Locate the cell with the specified text and output its [x, y] center coordinate. 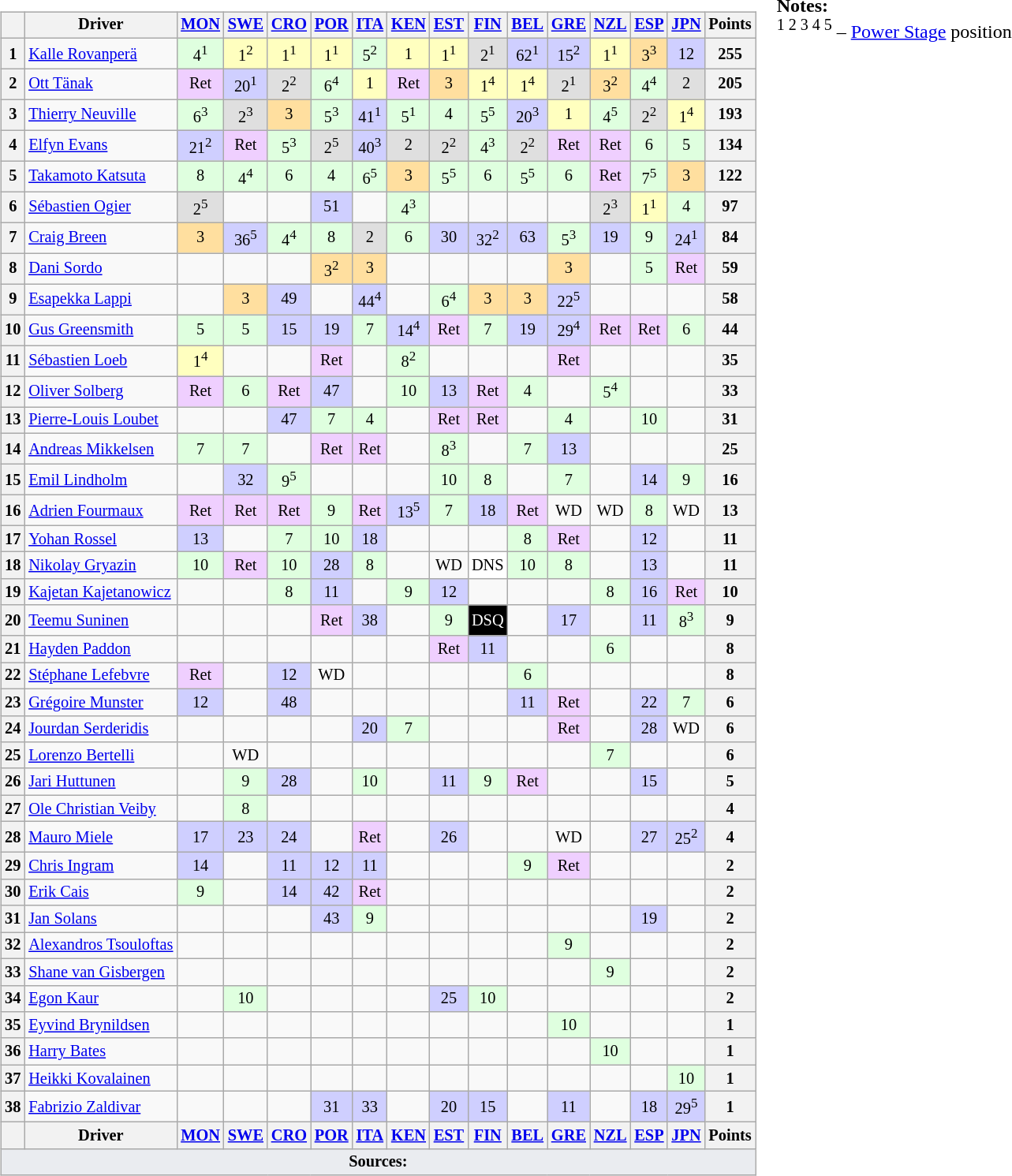
122 [730, 177]
Chris Ingram [101, 866]
203 [528, 115]
134 [730, 145]
DSQ [487, 620]
36 [13, 1051]
Craig Breen [101, 238]
Jari Huttunen [101, 782]
621 [528, 54]
Elfyn Evans [101, 145]
29 [13, 866]
252 [686, 838]
Egon Kaur [101, 999]
Mauro Miele [101, 838]
Ole Christian Veiby [101, 808]
Dani Sordo [101, 268]
34 [13, 999]
Kalle Rovanperä [101, 54]
255 [730, 54]
295 [686, 1107]
225 [569, 300]
41 [200, 54]
Fabrizio Zaldivar [101, 1107]
Oliver Solberg [101, 391]
411 [370, 115]
403 [370, 145]
135 [409, 510]
Adrien Fourmaux [101, 510]
201 [246, 84]
52 [370, 54]
Andreas Mikkelsen [101, 448]
97 [730, 207]
58 [730, 300]
193 [730, 115]
75 [648, 177]
Erik Cais [101, 892]
48 [289, 702]
Sébastien Loeb [101, 361]
Teemu Suninen [101, 620]
Kajetan Kajetanowicz [101, 592]
152 [569, 54]
Lorenzo Bertelli [101, 756]
241 [686, 238]
Sébastien Ogier [101, 207]
49 [289, 300]
144 [409, 330]
Hayden Paddon [101, 649]
DNS [487, 566]
Emil Lindholm [101, 480]
37 [13, 1078]
Harry Bates [101, 1051]
59 [730, 268]
Nikolay Gryazin [101, 566]
Jan Solans [101, 919]
65 [370, 177]
205 [730, 84]
444 [370, 300]
Shane van Gisbergen [101, 972]
365 [246, 238]
Alexandros Tsouloftas [101, 946]
84 [730, 238]
322 [487, 238]
54 [611, 391]
Yohan Rossel [101, 539]
Sources: [378, 1162]
Stéphane Lefebvre [101, 676]
Jourdan Serderidis [101, 729]
42 [331, 892]
Pierre-Louis Loubet [101, 420]
Heikki Kovalainen [101, 1078]
45 [611, 115]
Esapekka Lappi [101, 300]
Grégoire Munster [101, 702]
95 [289, 480]
Thierry Neuville [101, 115]
82 [409, 361]
Ott Tänak [101, 84]
294 [569, 330]
Takamoto Katsuta [101, 177]
Gus Greensmith [101, 330]
Eyvind Brynildsen [101, 1025]
212 [200, 145]
